Search for the cell housing the specified text and yield its [X, Y] center coordinate. 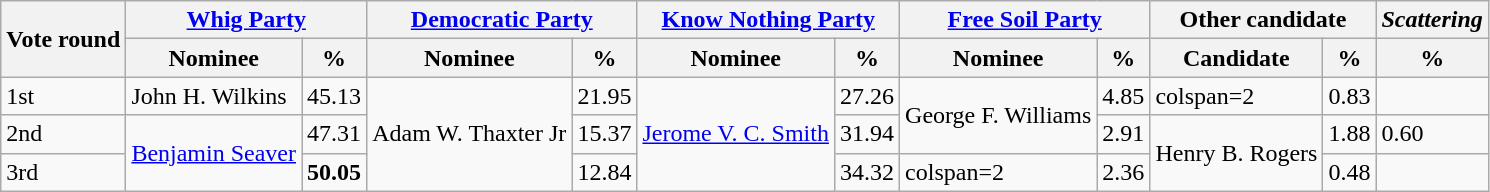
34.32 [866, 172]
47.31 [334, 134]
2.91 [1124, 134]
Jerome V. C. Smith [736, 134]
21.95 [604, 96]
2nd [64, 134]
Other candidate [1263, 20]
George F. Williams [998, 115]
0.48 [1350, 172]
2.36 [1124, 172]
Henry B. Rogers [1236, 153]
Adam W. Thaxter Jr [470, 134]
Whig Party [246, 20]
Benjamin Seaver [214, 153]
27.26 [866, 96]
Know Nothing Party [768, 20]
50.05 [334, 172]
Scattering [1432, 20]
3rd [64, 172]
1.88 [1350, 134]
31.94 [866, 134]
Vote round [64, 39]
0.60 [1432, 134]
12.84 [604, 172]
0.83 [1350, 96]
4.85 [1124, 96]
Democratic Party [502, 20]
45.13 [334, 96]
1st [64, 96]
John H. Wilkins [214, 96]
Free Soil Party [1025, 20]
15.37 [604, 134]
Candidate [1236, 58]
